Return the [x, y] coordinate for the center point of the cell that contains the specified text.  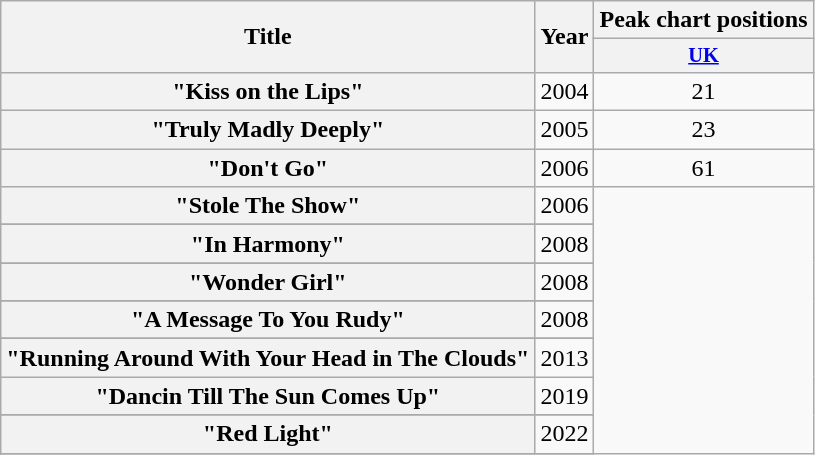
61 [704, 168]
"Wonder Girl" [268, 282]
"Red Light" [268, 434]
Title [268, 37]
"Dancin Till The Sun Comes Up" [268, 396]
UK [704, 56]
"In Harmony" [268, 244]
2022 [564, 434]
23 [704, 130]
"Kiss on the Lips" [268, 91]
2019 [564, 396]
"A Message To You Rudy" [268, 320]
Year [564, 37]
Peak chart positions [704, 20]
2005 [564, 130]
2013 [564, 358]
21 [704, 91]
"Stole The Show" [268, 206]
"Running Around With Your Head in The Clouds" [268, 358]
"Truly Madly Deeply" [268, 130]
2004 [564, 91]
"Don't Go" [268, 168]
